Identify which cell holds the provided text, then report its (X, Y) central coordinate. 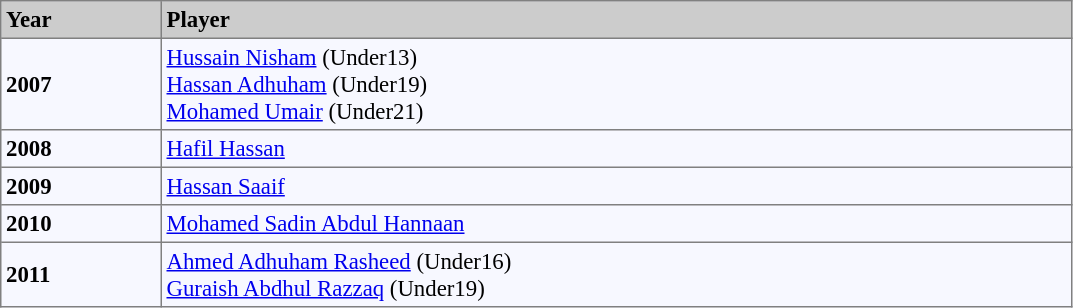
Hafil Hassan (616, 149)
2011 (81, 274)
2009 (81, 186)
Ahmed Adhuham Rasheed (Under16) Guraish Abdhul Razzaq (Under19) (616, 274)
Mohamed Sadin Abdul Hannaan (616, 224)
2010 (81, 224)
Hassan Saaif (616, 186)
2008 (81, 149)
Player (616, 20)
2007 (81, 84)
Year (81, 20)
Hussain Nisham (Under13) Hassan Adhuham (Under19) Mohamed Umair (Under21) (616, 84)
